Extract the [X, Y] coordinate from the center of the cell holding the provided text.  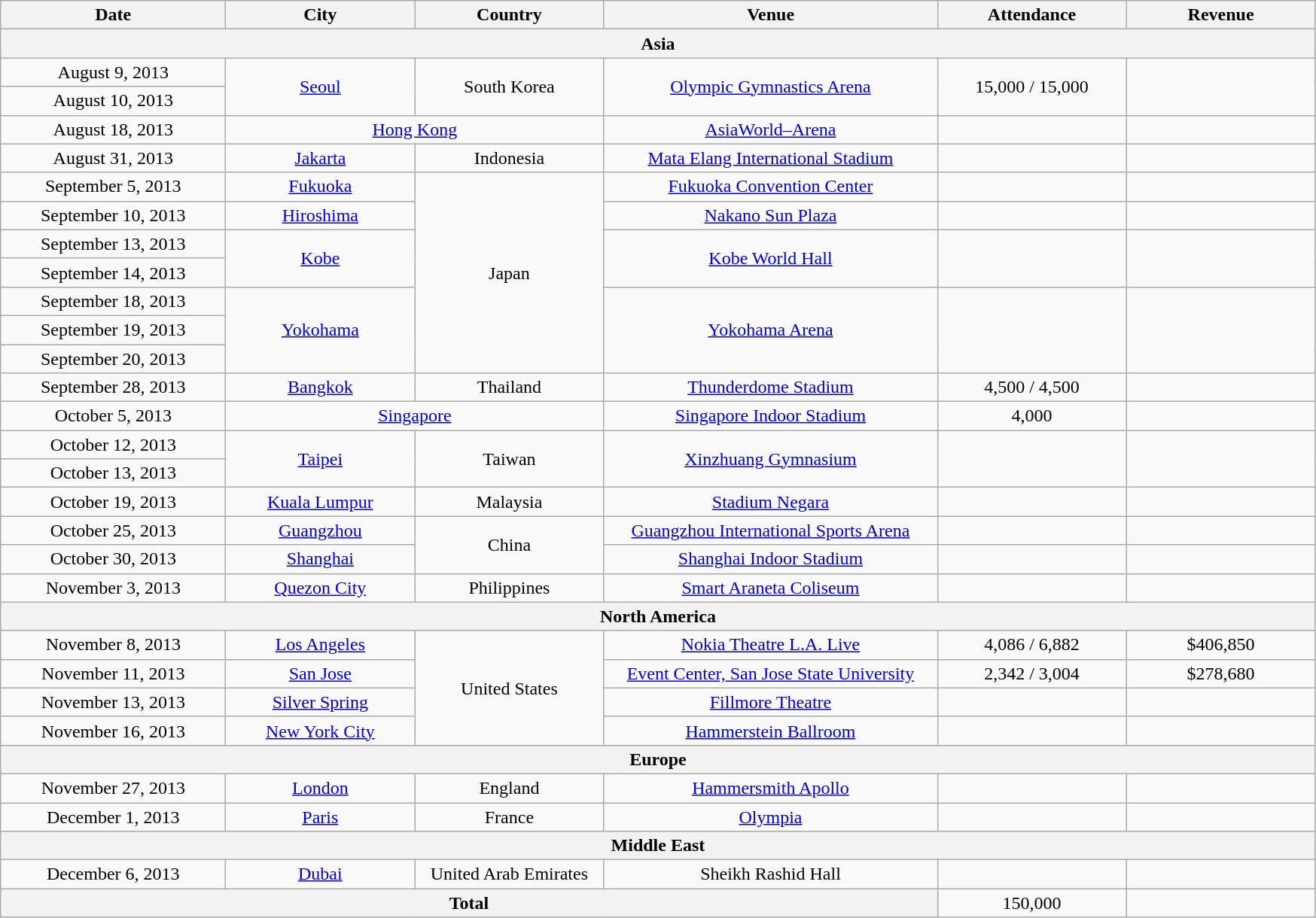
2,342 / 3,004 [1031, 673]
Kobe [321, 258]
Kobe World Hall [771, 258]
Kuala Lumpur [321, 502]
New York City [321, 731]
November 11, 2013 [113, 673]
September 19, 2013 [113, 330]
October 13, 2013 [113, 473]
September 20, 2013 [113, 359]
Philippines [509, 588]
December 1, 2013 [113, 816]
Olympic Gymnastics Arena [771, 87]
Sheikh Rashid Hall [771, 874]
November 16, 2013 [113, 731]
October 5, 2013 [113, 416]
4,500 / 4,500 [1031, 388]
Jakarta [321, 158]
4,086 / 6,882 [1031, 645]
Event Center, San Jose State University [771, 673]
August 18, 2013 [113, 129]
Silver Spring [321, 702]
November 13, 2013 [113, 702]
AsiaWorld–Arena [771, 129]
September 13, 2013 [113, 244]
August 31, 2013 [113, 158]
Hiroshima [321, 215]
15,000 / 15,000 [1031, 87]
August 10, 2013 [113, 101]
Country [509, 15]
Bangkok [321, 388]
Thunderdome Stadium [771, 388]
Japan [509, 272]
Singapore [415, 416]
Seoul [321, 87]
United Arab Emirates [509, 874]
Thailand [509, 388]
Fillmore Theatre [771, 702]
Nakano Sun Plaza [771, 215]
San Jose [321, 673]
North America [658, 616]
Xinzhuang Gymnasium [771, 459]
Middle East [658, 846]
November 8, 2013 [113, 645]
Hammerstein Ballroom [771, 731]
$406,850 [1221, 645]
November 3, 2013 [113, 588]
Smart Araneta Coliseum [771, 588]
Venue [771, 15]
Olympia [771, 816]
Date [113, 15]
September 10, 2013 [113, 215]
Hammersmith Apollo [771, 788]
Revenue [1221, 15]
England [509, 788]
Paris [321, 816]
Europe [658, 759]
Guangzhou International Sports Arena [771, 530]
October 19, 2013 [113, 502]
Shanghai Indoor Stadium [771, 559]
Indonesia [509, 158]
Malaysia [509, 502]
Stadium Negara [771, 502]
Shanghai [321, 559]
4,000 [1031, 416]
Taiwan [509, 459]
France [509, 816]
Hong Kong [415, 129]
Fukuoka Convention Center [771, 187]
Mata Elang International Stadium [771, 158]
$278,680 [1221, 673]
December 6, 2013 [113, 874]
August 9, 2013 [113, 72]
October 12, 2013 [113, 445]
Dubai [321, 874]
September 14, 2013 [113, 272]
China [509, 545]
September 18, 2013 [113, 301]
Quezon City [321, 588]
Los Angeles [321, 645]
Total [469, 903]
Taipei [321, 459]
October 30, 2013 [113, 559]
Guangzhou [321, 530]
City [321, 15]
South Korea [509, 87]
September 5, 2013 [113, 187]
London [321, 788]
October 25, 2013 [113, 530]
Fukuoka [321, 187]
Singapore Indoor Stadium [771, 416]
United States [509, 688]
Yokohama Arena [771, 330]
Asia [658, 44]
Nokia Theatre L.A. Live [771, 645]
150,000 [1031, 903]
September 28, 2013 [113, 388]
Attendance [1031, 15]
Yokohama [321, 330]
November 27, 2013 [113, 788]
